Return the (X, Y) coordinate for the center point of the cell that contains the specified text.  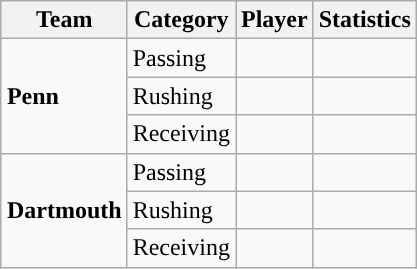
Team (64, 20)
Statistics (364, 20)
Penn (64, 96)
Player (275, 20)
Category (181, 20)
Dartmouth (64, 210)
